Detect which cell encompasses the target text, then output its [x, y] center coordinate. 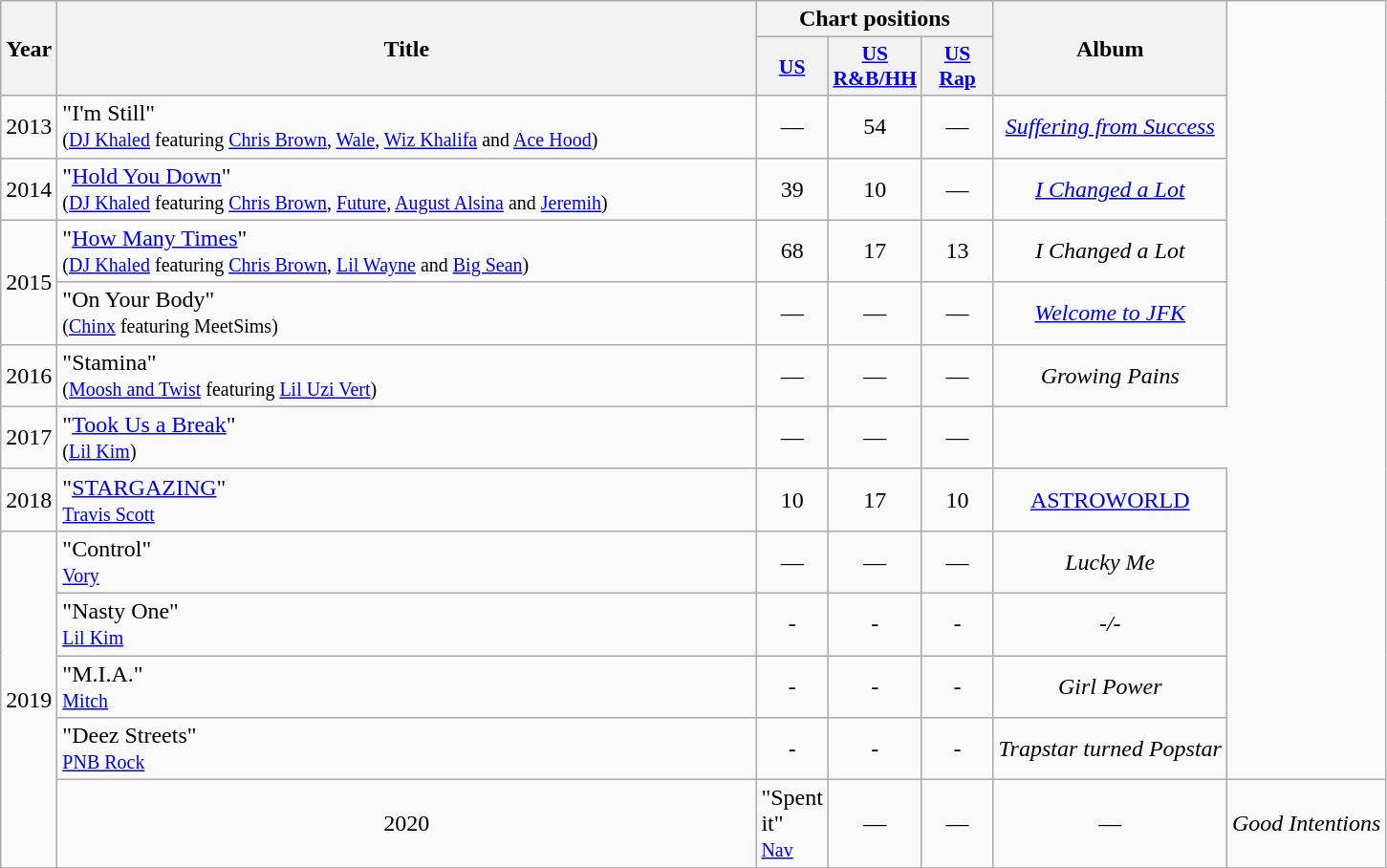
2014 [29, 189]
"STARGAZING"Travis Scott [407, 499]
2013 [29, 126]
Suffering from Success [1110, 126]
"Deez Streets"PNB Rock [407, 749]
"Hold You Down"(DJ Khaled featuring Chris Brown, Future, August Alsina and Jeremih) [407, 189]
"Stamina"(Moosh and Twist featuring Lil Uzi Vert) [407, 375]
"Nasty One"Lil Kim [407, 623]
-/- [1110, 623]
54 [875, 126]
"Took Us a Break"(Lil Kim) [407, 438]
Year [29, 48]
2015 [29, 282]
US R&B/HH [875, 67]
2020 [407, 824]
Album [1110, 48]
2017 [29, 438]
"M.I.A."Mitch [407, 686]
"How Many Times"(DJ Khaled featuring Chris Brown, Lil Wayne and Big Sean) [407, 250]
Growing Pains [1110, 375]
US [792, 67]
Lucky Me [1110, 562]
Title [407, 48]
"On Your Body"(Chinx featuring MeetSims) [407, 314]
Chart positions [875, 19]
39 [792, 189]
Trapstar turned Popstar [1110, 749]
13 [958, 250]
"Spent it"Nav [792, 824]
Girl Power [1110, 686]
"Control"Vory [407, 562]
68 [792, 250]
Good Intentions [1306, 824]
2019 [29, 699]
ASTROWORLD [1110, 499]
2016 [29, 375]
US Rap [958, 67]
Welcome to JFK [1110, 314]
2018 [29, 499]
"I'm Still"(DJ Khaled featuring Chris Brown, Wale, Wiz Khalifa and Ace Hood) [407, 126]
